Find where the given text appears and provide that cell's center as (X, Y) coordinate. 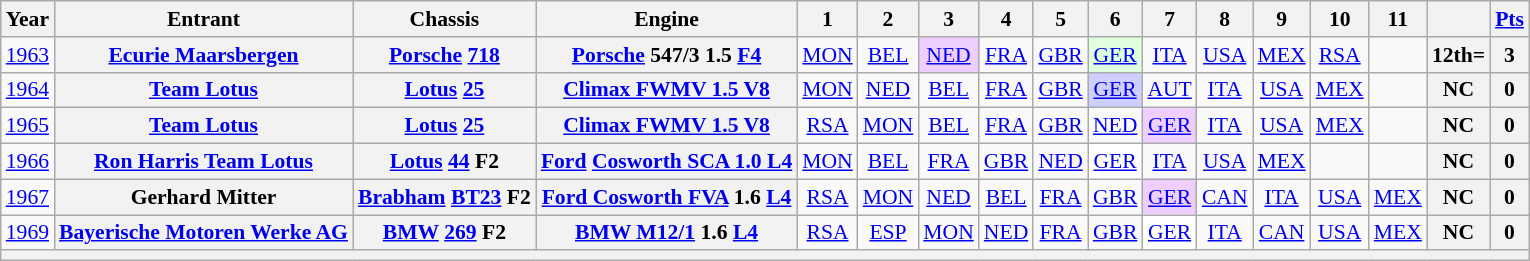
10 (1340, 19)
1967 (28, 197)
11 (1398, 19)
7 (1169, 19)
8 (1225, 19)
4 (1006, 19)
2 (888, 19)
9 (1282, 19)
12th= (1458, 55)
Lotus 44 F2 (444, 162)
6 (1116, 19)
5 (1060, 19)
Year (28, 19)
Ford Cosworth FVA 1.6 L4 (666, 197)
Gerhard Mitter (204, 197)
1 (828, 19)
Brabham BT23 F2 (444, 197)
1963 (28, 55)
Entrant (204, 19)
1965 (28, 126)
BMW M12/1 1.6 L4 (666, 233)
1969 (28, 233)
Porsche 547/3 1.5 F4 (666, 55)
Pts (1510, 19)
Porsche 718 (444, 55)
Bayerische Motoren Werke AG (204, 233)
AUT (1169, 90)
Engine (666, 19)
Ecurie Maarsbergen (204, 55)
BMW 269 F2 (444, 233)
1964 (28, 90)
Ron Harris Team Lotus (204, 162)
ESP (888, 233)
1966 (28, 162)
Chassis (444, 19)
Ford Cosworth SCA 1.0 L4 (666, 162)
